Scan for the cell matching the given text and deliver its [x, y] coordinate at center. 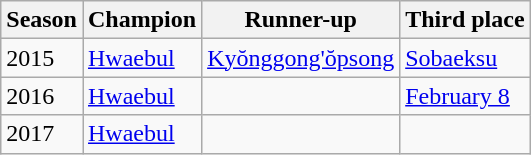
Runner-up [301, 20]
February 8 [465, 96]
2016 [42, 96]
Sobaeksu [465, 58]
Champion [142, 20]
2017 [42, 134]
Third place [465, 20]
Season [42, 20]
2015 [42, 58]
Kyŏnggong'ŏpsong [301, 58]
